Determine the [x, y] coordinate at the center of the cell enclosing the given text.  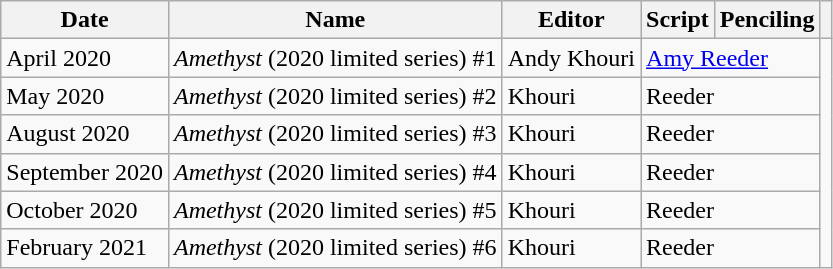
Penciling [767, 20]
Amethyst (2020 limited series) #4 [335, 172]
Name [335, 20]
Amy Reeder [730, 58]
Editor [571, 20]
May 2020 [85, 96]
Script [678, 20]
October 2020 [85, 210]
Amethyst (2020 limited series) #2 [335, 96]
Amethyst (2020 limited series) #1 [335, 58]
February 2021 [85, 248]
Amethyst (2020 limited series) #6 [335, 248]
Amethyst (2020 limited series) #5 [335, 210]
August 2020 [85, 134]
Amethyst (2020 limited series) #3 [335, 134]
Andy Khouri [571, 58]
Date [85, 20]
April 2020 [85, 58]
September 2020 [85, 172]
